Search for the cell housing the specified text and yield its [x, y] center coordinate. 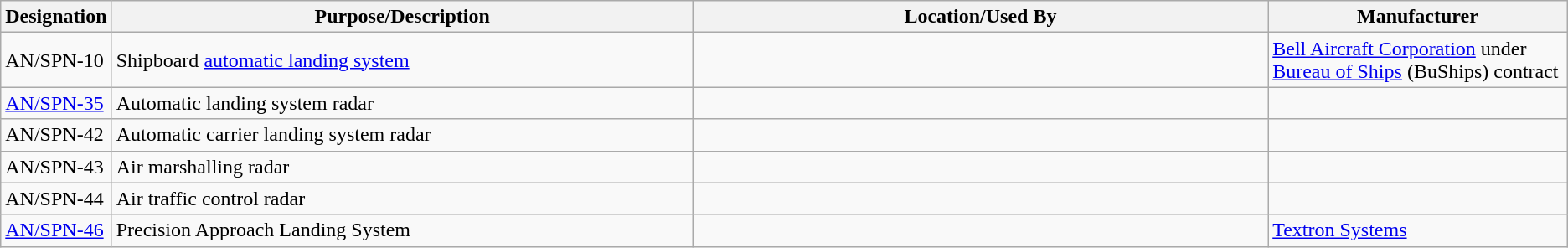
Designation [56, 17]
Automatic landing system radar [402, 103]
AN/SPN-44 [56, 199]
AN/SPN-43 [56, 167]
AN/SPN-10 [56, 60]
Bell Aircraft Corporation under Bureau of Ships (BuShips) contract [1418, 60]
AN/SPN-35 [56, 103]
Purpose/Description [402, 17]
Air marshalling radar [402, 167]
AN/SPN-42 [56, 135]
Air traffic control radar [402, 199]
Shipboard automatic landing system [402, 60]
Textron Systems [1418, 230]
Automatic carrier landing system radar [402, 135]
Precision Approach Landing System [402, 230]
Manufacturer [1418, 17]
AN/SPN-46 [56, 230]
Location/Used By [980, 17]
